Find where the given text appears and provide that cell's center as [x, y] coordinate. 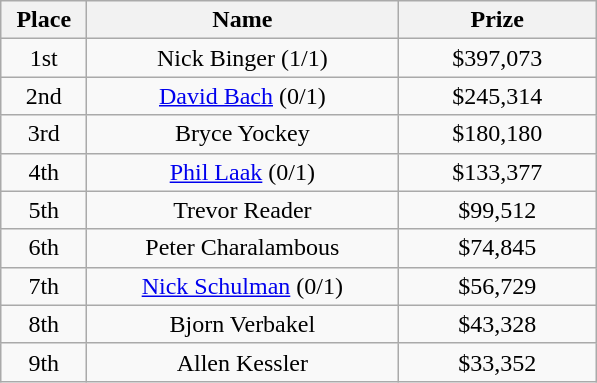
Allen Kessler [242, 362]
7th [44, 286]
$99,512 [498, 210]
$180,180 [498, 134]
Peter Charalambous [242, 248]
Trevor Reader [242, 210]
Bjorn Verbakel [242, 324]
Nick Binger (1/1) [242, 58]
2nd [44, 96]
David Bach (0/1) [242, 96]
Nick Schulman (0/1) [242, 286]
$56,729 [498, 286]
$33,352 [498, 362]
6th [44, 248]
$43,328 [498, 324]
5th [44, 210]
$397,073 [498, 58]
4th [44, 172]
Phil Laak (0/1) [242, 172]
8th [44, 324]
9th [44, 362]
$74,845 [498, 248]
$245,314 [498, 96]
Name [242, 20]
Prize [498, 20]
Bryce Yockey [242, 134]
$133,377 [498, 172]
Place [44, 20]
3rd [44, 134]
1st [44, 58]
